Extract the [X, Y] coordinate from the center of the cell holding the provided text.  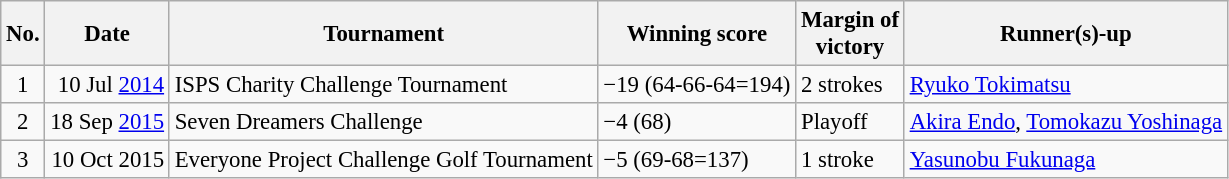
Date [107, 34]
Runner(s)-up [1066, 34]
ISPS Charity Challenge Tournament [384, 85]
18 Sep 2015 [107, 122]
−5 (69-68=137) [697, 160]
2 [23, 122]
10 Jul 2014 [107, 85]
Seven Dreamers Challenge [384, 122]
Ryuko Tokimatsu [1066, 85]
Winning score [697, 34]
−4 (68) [697, 122]
Playoff [850, 122]
2 strokes [850, 85]
−19 (64-66-64=194) [697, 85]
3 [23, 160]
10 Oct 2015 [107, 160]
No. [23, 34]
Akira Endo, Tomokazu Yoshinaga [1066, 122]
1 stroke [850, 160]
Everyone Project Challenge Golf Tournament [384, 160]
1 [23, 85]
Margin ofvictory [850, 34]
Yasunobu Fukunaga [1066, 160]
Tournament [384, 34]
